Scan for the cell matching the given text and deliver its (x, y) coordinate at center. 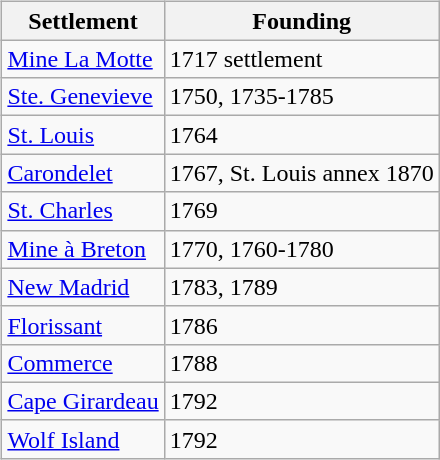
St. Charles (83, 211)
1786 (302, 325)
Mine La Motte (83, 59)
Florissant (83, 325)
Commerce (83, 363)
Mine à Breton (83, 249)
1783, 1789 (302, 287)
Carondelet (83, 173)
1717 settlement (302, 59)
Wolf Island (83, 439)
1767, St. Louis annex 1870 (302, 173)
1769 (302, 211)
New Madrid (83, 287)
1764 (302, 135)
St. Louis (83, 135)
1750, 1735-1785 (302, 97)
1770, 1760-1780 (302, 249)
Cape Girardeau (83, 401)
Founding (302, 21)
Settlement (83, 21)
Ste. Genevieve (83, 97)
1788 (302, 363)
